Return (X, Y) of the center of cell containing provided text 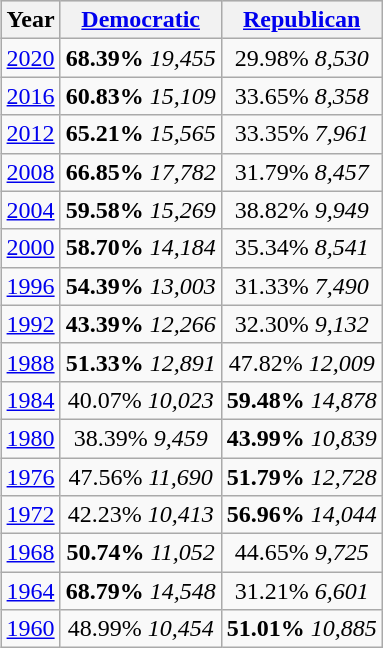
38.82% 9,949 (302, 210)
2016 (30, 96)
1976 (30, 477)
68.79% 14,548 (140, 591)
1972 (30, 515)
2020 (30, 58)
40.07% 10,023 (140, 400)
54.39% 13,003 (140, 286)
32.30% 9,132 (302, 324)
43.39% 12,266 (140, 324)
59.48% 14,878 (302, 400)
51.79% 12,728 (302, 477)
33.35% 7,961 (302, 134)
68.39% 19,455 (140, 58)
2004 (30, 210)
48.99% 10,454 (140, 629)
38.39% 9,459 (140, 438)
58.70% 14,184 (140, 248)
1996 (30, 286)
31.33% 7,490 (302, 286)
1988 (30, 362)
31.21% 6,601 (302, 591)
1964 (30, 591)
1968 (30, 553)
Republican (302, 20)
44.65% 9,725 (302, 553)
65.21% 15,565 (140, 134)
1960 (30, 629)
2000 (30, 248)
Year (30, 20)
33.65% 8,358 (302, 96)
1992 (30, 324)
50.74% 11,052 (140, 553)
47.82% 12,009 (302, 362)
42.23% 10,413 (140, 515)
31.79% 8,457 (302, 172)
56.96% 14,044 (302, 515)
1980 (30, 438)
51.33% 12,891 (140, 362)
Democratic (140, 20)
51.01% 10,885 (302, 629)
43.99% 10,839 (302, 438)
66.85% 17,782 (140, 172)
2008 (30, 172)
1984 (30, 400)
59.58% 15,269 (140, 210)
47.56% 11,690 (140, 477)
29.98% 8,530 (302, 58)
60.83% 15,109 (140, 96)
35.34% 8,541 (302, 248)
2012 (30, 134)
